Output the (X, Y) coordinate of the center of the cell containing the given text.  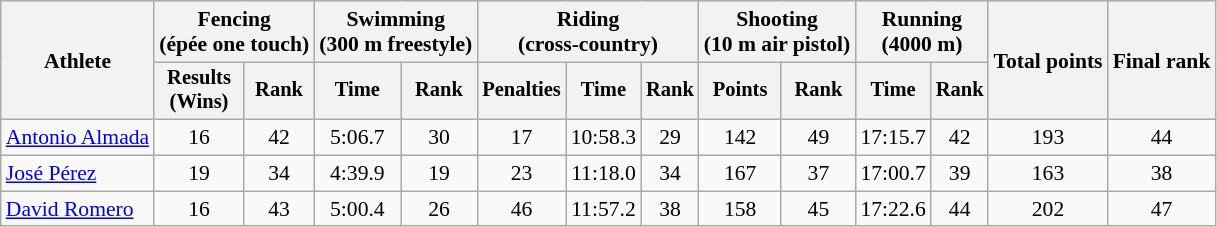
47 (1162, 209)
Points (740, 91)
45 (818, 209)
23 (521, 174)
29 (670, 138)
José Pérez (78, 174)
167 (740, 174)
158 (740, 209)
5:06.7 (357, 138)
11:18.0 (604, 174)
Riding(cross-country) (588, 32)
17 (521, 138)
Swimming(300 m freestyle) (396, 32)
Antonio Almada (78, 138)
Total points (1048, 60)
10:58.3 (604, 138)
43 (279, 209)
202 (1048, 209)
Penalties (521, 91)
17:22.6 (892, 209)
Running(4000 m) (922, 32)
193 (1048, 138)
David Romero (78, 209)
46 (521, 209)
Shooting(10 m air pistol) (778, 32)
5:00.4 (357, 209)
Final rank (1162, 60)
142 (740, 138)
11:57.2 (604, 209)
Fencing(épée one touch) (234, 32)
Athlete (78, 60)
39 (960, 174)
Results(Wins) (199, 91)
163 (1048, 174)
30 (438, 138)
37 (818, 174)
17:00.7 (892, 174)
26 (438, 209)
49 (818, 138)
4:39.9 (357, 174)
17:15.7 (892, 138)
